Locate the cell with the specified text and output its (X, Y) center coordinate. 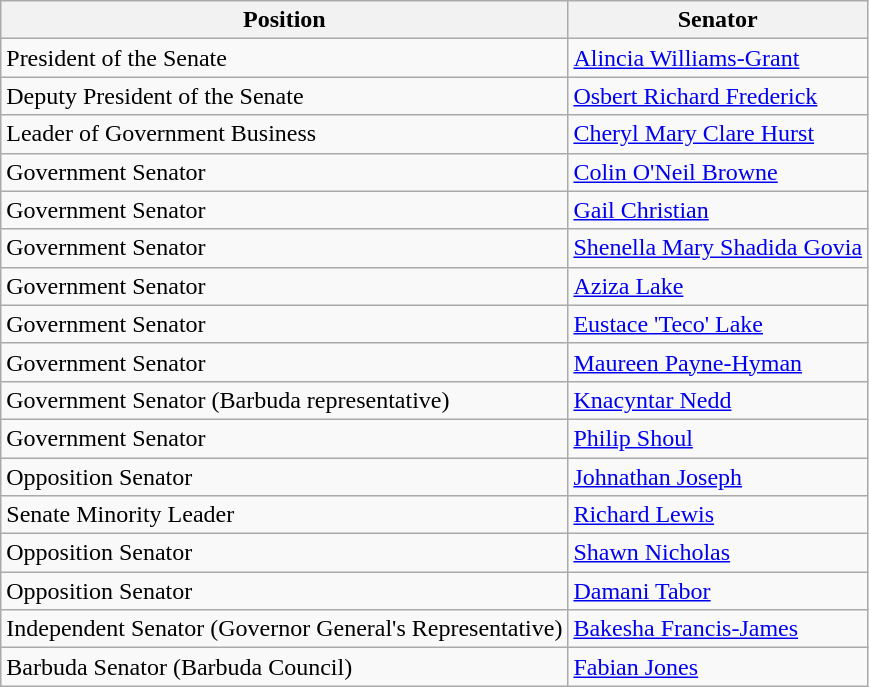
Gail Christian (718, 210)
Senator (718, 20)
Government Senator (Barbuda representative) (284, 400)
Shenella Mary Shadida Govia (718, 248)
Leader of Government Business (284, 134)
Alincia Williams-Grant (718, 58)
Independent Senator (Governor General's Representative) (284, 629)
Philip Shoul (718, 438)
Osbert Richard Frederick (718, 96)
Colin O'Neil Browne (718, 172)
President of the Senate (284, 58)
Richard Lewis (718, 515)
Knacyntar Nedd (718, 400)
Johnathan Joseph (718, 477)
Shawn Nicholas (718, 553)
Damani Tabor (718, 591)
Eustace 'Teco' Lake (718, 324)
Senate Minority Leader (284, 515)
Bakesha Francis-James (718, 629)
Maureen Payne-Hyman (718, 362)
Fabian Jones (718, 667)
Aziza Lake (718, 286)
Cheryl Mary Clare Hurst (718, 134)
Position (284, 20)
Barbuda Senator (Barbuda Council) (284, 667)
Deputy President of the Senate (284, 96)
